Pinpoint the cell where the given text exists, returning its (X, Y) midpoint coordinate. 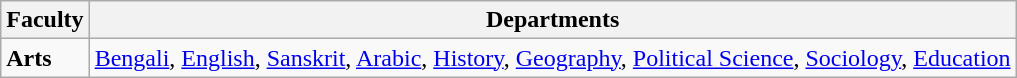
Departments (552, 20)
Bengali, English, Sanskrit, Arabic, History, Geography, Political Science, Sociology, Education (552, 58)
Faculty (45, 20)
Arts (45, 58)
